Extract the [x, y] coordinate from the center of the cell holding the provided text.  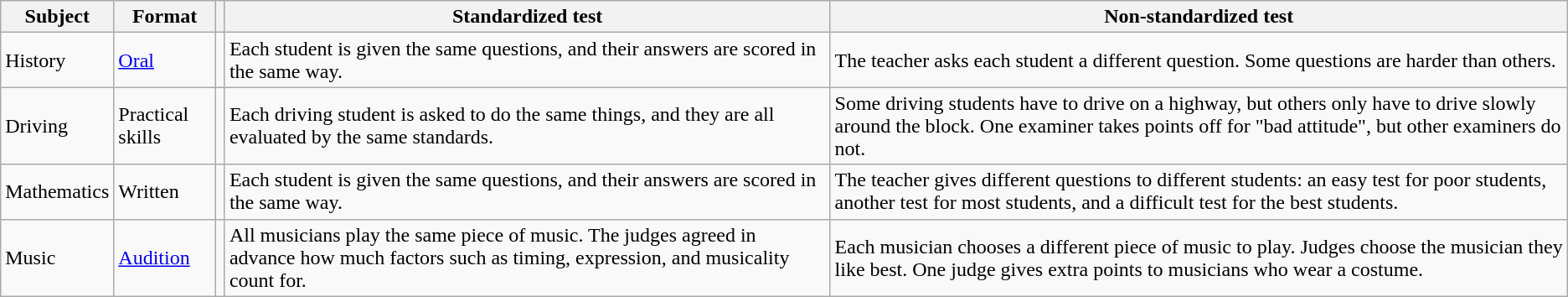
Standardized test [528, 17]
Driving [57, 126]
Subject [57, 17]
All musicians play the same piece of music. The judges agreed in advance how much factors such as timing, expression, and musicality count for. [528, 258]
Oral [165, 60]
Mathematics [57, 191]
Written [165, 191]
History [57, 60]
The teacher asks each student a different question. Some questions are harder than others. [1199, 60]
Format [165, 17]
Non-standardized test [1199, 17]
Each driving student is asked to do the same things, and they are all evaluated by the same standards. [528, 126]
Practical skills [165, 126]
Audition [165, 258]
Music [57, 258]
